Search for the cell housing the specified text and yield its [X, Y] center coordinate. 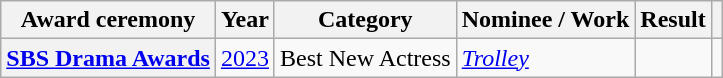
Year [244, 20]
Nominee / Work [546, 20]
Best New Actress [365, 58]
Award ceremony [108, 20]
Trolley [546, 58]
Result [673, 20]
2023 [244, 58]
Category [365, 20]
SBS Drama Awards [108, 58]
